For the text-containing cell, return its midpoint in [X, Y] coordinate format. 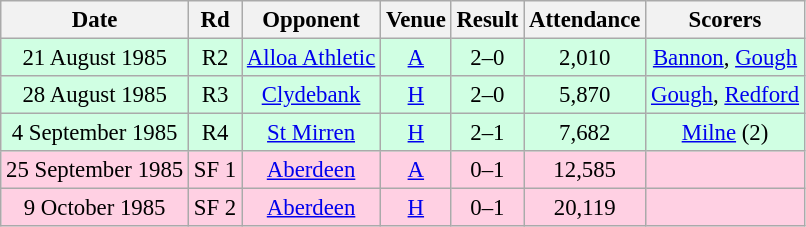
Opponent [312, 20]
Gough, Redford [726, 95]
Clydebank [312, 95]
25 September 1985 [95, 170]
21 August 1985 [95, 58]
28 August 1985 [95, 95]
St Mirren [312, 133]
4 September 1985 [95, 133]
Venue [416, 20]
R4 [216, 133]
SF 1 [216, 170]
SF 2 [216, 208]
Result [488, 20]
R2 [216, 58]
9 October 1985 [95, 208]
Rd [216, 20]
20,119 [585, 208]
12,585 [585, 170]
7,682 [585, 133]
Bannon, Gough [726, 58]
R3 [216, 95]
Milne (2) [726, 133]
2,010 [585, 58]
Date [95, 20]
Alloa Athletic [312, 58]
2–1 [488, 133]
5,870 [585, 95]
Attendance [585, 20]
Scorers [726, 20]
